Return (x, y) of the center of cell containing provided text 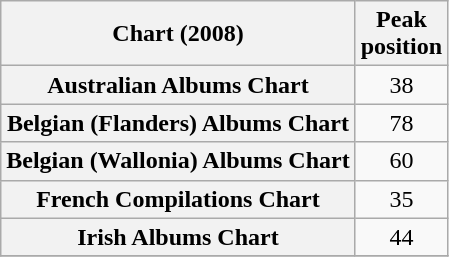
60 (401, 161)
Belgian (Wallonia) Albums Chart (178, 161)
38 (401, 85)
Belgian (Flanders) Albums Chart (178, 123)
French Compilations Chart (178, 199)
Irish Albums Chart (178, 237)
Chart (2008) (178, 34)
Australian Albums Chart (178, 85)
Peakposition (401, 34)
44 (401, 237)
35 (401, 199)
78 (401, 123)
